Provide the [x, y] coordinate of the cell's center where the given text is located.  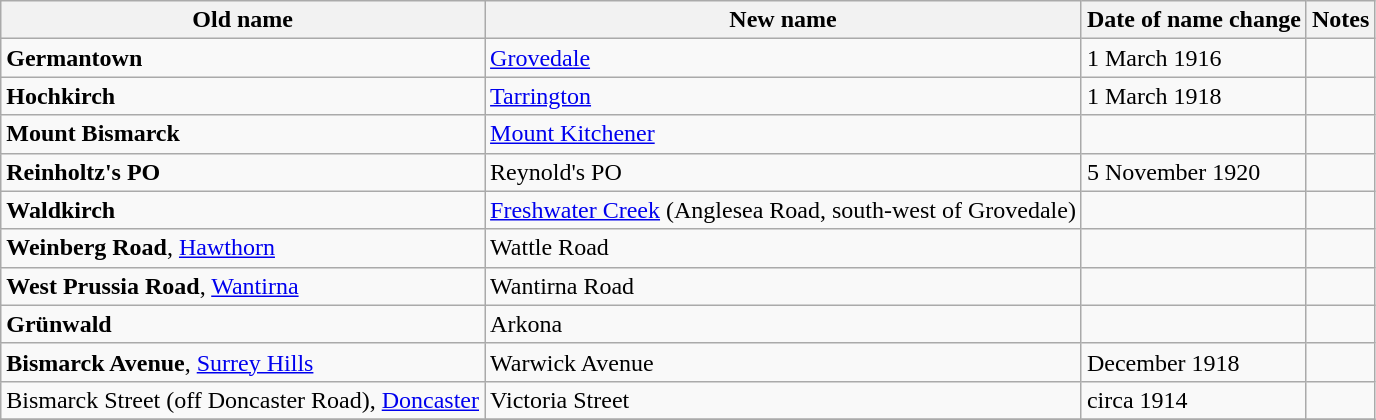
West Prussia Road, Wantirna [243, 286]
Old name [243, 20]
Hochkirch [243, 96]
Bismarck Street (off Doncaster Road), Doncaster [243, 400]
Wantirna Road [784, 286]
December 1918 [1194, 362]
Arkona [784, 324]
Notes [1340, 20]
Grünwald [243, 324]
Waldkirch [243, 210]
1 March 1916 [1194, 58]
Mount Kitchener [784, 134]
Mount Bismarck [243, 134]
1 March 1918 [1194, 96]
Grovedale [784, 58]
Germantown [243, 58]
5 November 1920 [1194, 172]
Weinberg Road, Hawthorn [243, 248]
Warwick Avenue [784, 362]
Wattle Road [784, 248]
Freshwater Creek (Anglesea Road, south-west of Grovedale) [784, 210]
Bismarck Avenue, Surrey Hills [243, 362]
Tarrington [784, 96]
Date of name change [1194, 20]
Victoria Street [784, 400]
circa 1914 [1194, 400]
New name [784, 20]
Reynold's PO [784, 172]
Reinholtz's PO [243, 172]
